Output the (x, y) coordinate of the center of the cell containing the given text.  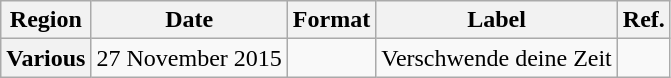
Label (497, 20)
Various (46, 58)
Date (189, 20)
Ref. (644, 20)
Verschwende deine Zeit (497, 58)
Format (331, 20)
27 November 2015 (189, 58)
Region (46, 20)
